Return [x, y] of the center of cell containing provided text 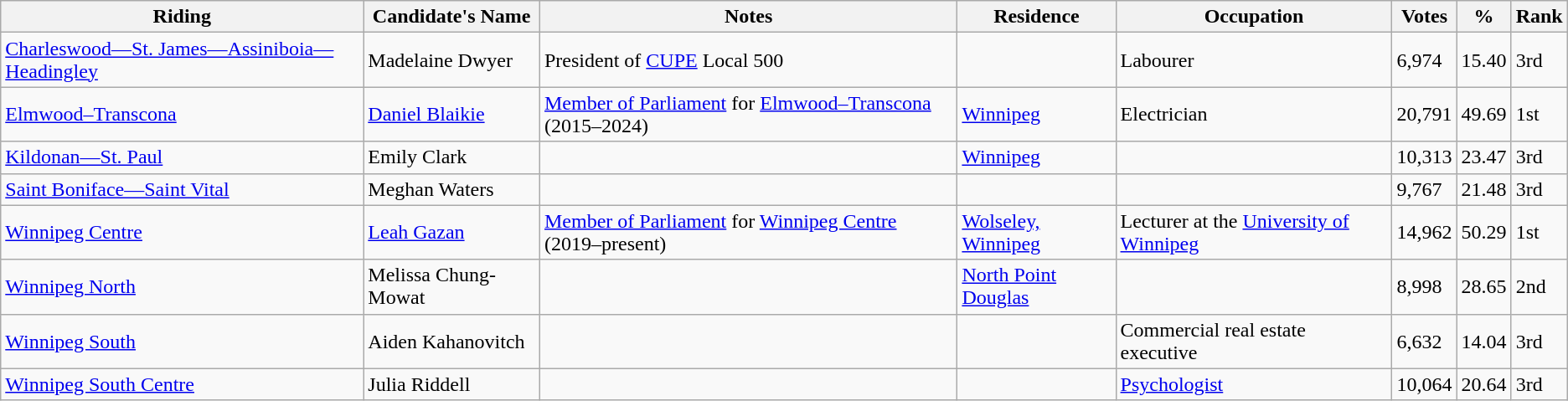
Winnipeg South Centre [183, 384]
Member of Parliament for Winnipeg Centre (2019–present) [748, 233]
50.29 [1484, 233]
Winnipeg Centre [183, 233]
21.48 [1484, 189]
9,767 [1424, 189]
Commercial real estate executive [1254, 342]
Winnipeg South [183, 342]
28.65 [1484, 286]
Lecturer at the University of Winnipeg [1254, 233]
10,313 [1424, 157]
15.40 [1484, 60]
6,974 [1424, 60]
Julia Riddell [452, 384]
Riding [183, 17]
Aiden Kahanovitch [452, 342]
Elmwood–Transcona [183, 114]
23.47 [1484, 157]
6,632 [1424, 342]
Residence [1037, 17]
Psychologist [1254, 384]
14,962 [1424, 233]
Melissa Chung-Mowat [452, 286]
Votes [1424, 17]
% [1484, 17]
Leah Gazan [452, 233]
Rank [1540, 17]
10,064 [1424, 384]
Labourer [1254, 60]
20,791 [1424, 114]
Candidate's Name [452, 17]
Member of Parliament for Elmwood–Transcona (2015–2024) [748, 114]
8,998 [1424, 286]
Charleswood—St. James—Assiniboia—Headingley [183, 60]
Saint Boniface—Saint Vital [183, 189]
President of CUPE Local 500 [748, 60]
North Point Douglas [1037, 286]
Daniel Blaikie [452, 114]
Occupation [1254, 17]
Emily Clark [452, 157]
Electrician [1254, 114]
Madelaine Dwyer [452, 60]
Kildonan—St. Paul [183, 157]
14.04 [1484, 342]
Wolseley, Winnipeg [1037, 233]
Winnipeg North [183, 286]
Meghan Waters [452, 189]
2nd [1540, 286]
20.64 [1484, 384]
Notes [748, 17]
49.69 [1484, 114]
